From the cell containing the given text, extract its center point as [X, Y] coordinate. 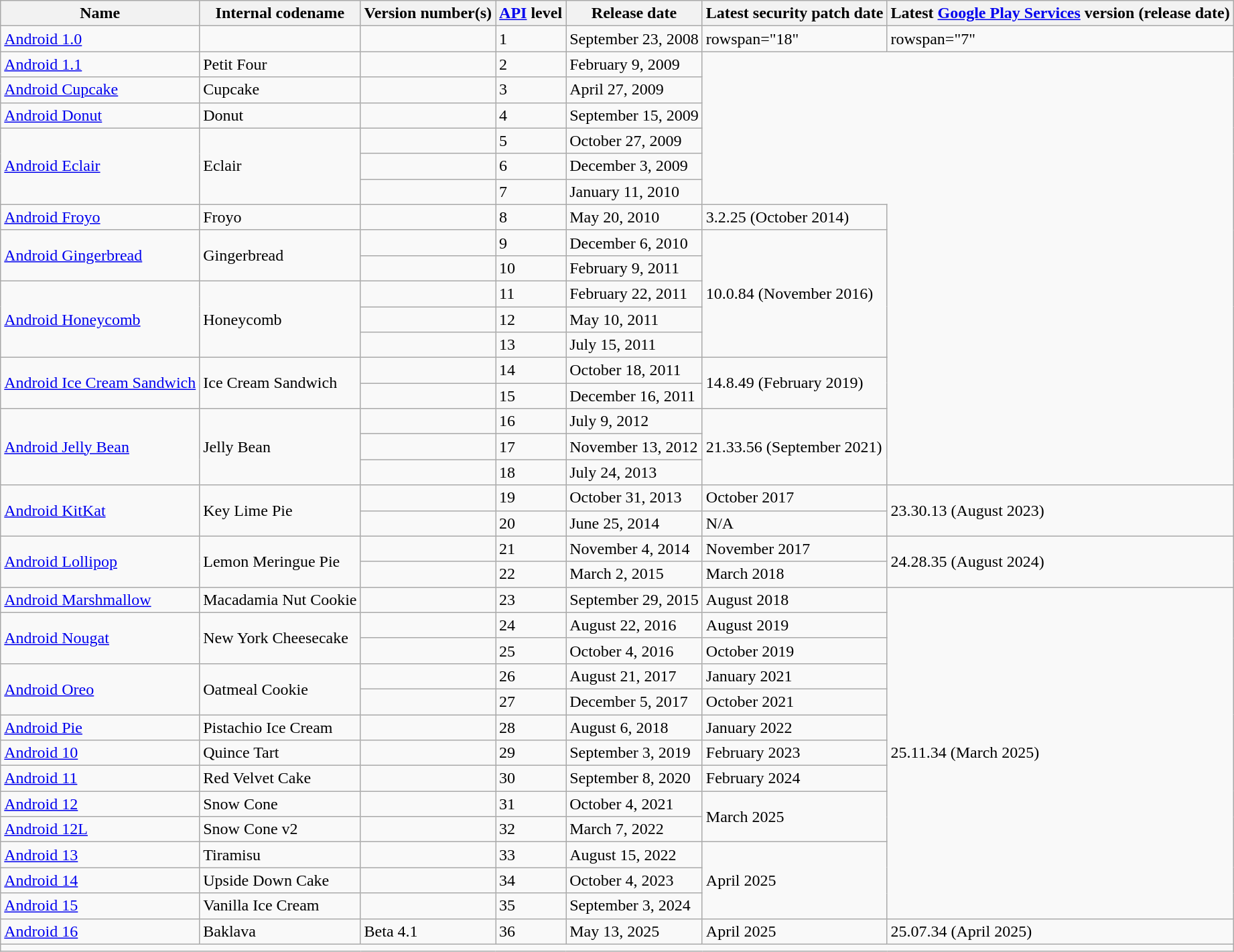
Ice Cream Sandwich [280, 383]
Upside Down Cake [280, 880]
December 6, 2010 [634, 243]
September 23, 2008 [634, 39]
September 15, 2009 [634, 115]
Android Oreo [100, 689]
Latest Google Play Services version (release date) [1060, 13]
12 [531, 320]
October 4, 2016 [634, 651]
May 20, 2010 [634, 217]
Release date [634, 13]
Pistachio Ice Cream [280, 727]
Name [100, 13]
Baklava [280, 931]
36 [531, 931]
Tiramisu [280, 855]
September 3, 2019 [634, 753]
Android KitKat [100, 511]
26 [531, 676]
Android Jelly Bean [100, 447]
9 [531, 243]
Android 14 [100, 880]
Version number(s) [428, 13]
October 2021 [795, 701]
Lemon Meringue Pie [280, 561]
Android Eclair [100, 166]
October 18, 2011 [634, 370]
17 [531, 447]
October 4, 2021 [634, 804]
3 [531, 90]
21 [531, 549]
Android 1.0 [100, 39]
Android Nougat [100, 638]
16 [531, 421]
24 [531, 625]
November 2017 [795, 549]
December 3, 2009 [634, 166]
February 22, 2011 [634, 293]
29 [531, 753]
January 2022 [795, 727]
22 [531, 574]
August 6, 2018 [634, 727]
23.30.13 (August 2023) [1060, 511]
September 8, 2020 [634, 778]
April 27, 2009 [634, 90]
September 3, 2024 [634, 906]
34 [531, 880]
February 2024 [795, 778]
14.8.49 (February 2019) [795, 383]
24.28.35 (August 2024) [1060, 561]
Android Ice Cream Sandwich [100, 383]
June 25, 2014 [634, 523]
33 [531, 855]
rowspan="18" [795, 39]
7 [531, 192]
Android 15 [100, 906]
Beta 4.1 [428, 931]
Red Velvet Cake [280, 778]
Android 10 [100, 753]
December 5, 2017 [634, 701]
3.2.25 (October 2014) [795, 217]
Android Pie [100, 727]
September 29, 2015 [634, 600]
Android Gingerbread [100, 255]
Android Marshmallow [100, 600]
25.07.34 (April 2025) [1060, 931]
6 [531, 166]
December 16, 2011 [634, 396]
New York Cheesecake [280, 638]
August 15, 2022 [634, 855]
August 2019 [795, 625]
Internal codename [280, 13]
October 2019 [795, 651]
32 [531, 829]
23 [531, 600]
30 [531, 778]
13 [531, 345]
Android 1.1 [100, 64]
14 [531, 370]
31 [531, 804]
Android 16 [100, 931]
Android Cupcake [100, 90]
February 9, 2011 [634, 268]
October 27, 2009 [634, 141]
27 [531, 701]
Android 12L [100, 829]
Oatmeal Cookie [280, 689]
Eclair [280, 166]
October 31, 2013 [634, 498]
February 2023 [795, 753]
February 9, 2009 [634, 64]
October 2017 [795, 498]
21.33.56 (September 2021) [795, 447]
March 2018 [795, 574]
25 [531, 651]
5 [531, 141]
Macadamia Nut Cookie [280, 600]
11 [531, 293]
May 13, 2025 [634, 931]
March 7, 2022 [634, 829]
Petit Four [280, 64]
Android Lollipop [100, 561]
Cupcake [280, 90]
Gingerbread [280, 255]
19 [531, 498]
Jelly Bean [280, 447]
January 11, 2010 [634, 192]
Snow Cone v2 [280, 829]
Android Froyo [100, 217]
Honeycomb [280, 319]
API level [531, 13]
March 2025 [795, 817]
rowspan="7" [1060, 39]
Android Donut [100, 115]
8 [531, 217]
Latest security patch date [795, 13]
August 21, 2017 [634, 676]
January 2021 [795, 676]
November 4, 2014 [634, 549]
15 [531, 396]
10 [531, 268]
July 15, 2011 [634, 345]
Android 12 [100, 804]
November 13, 2012 [634, 447]
March 2, 2015 [634, 574]
Android Honeycomb [100, 319]
August 22, 2016 [634, 625]
25.11.34 (March 2025) [1060, 753]
Donut [280, 115]
Android 11 [100, 778]
20 [531, 523]
Froyo [280, 217]
July 9, 2012 [634, 421]
Key Lime Pie [280, 511]
Android 13 [100, 855]
4 [531, 115]
October 4, 2023 [634, 880]
2 [531, 64]
Snow Cone [280, 804]
N/A [795, 523]
35 [531, 906]
May 10, 2011 [634, 320]
Quince Tart [280, 753]
10.0.84 (November 2016) [795, 293]
August 2018 [795, 600]
Vanilla Ice Cream [280, 906]
July 24, 2013 [634, 472]
1 [531, 39]
28 [531, 727]
18 [531, 472]
